Capture the cell that displays the provided text and extract its [x, y] central coordinate. 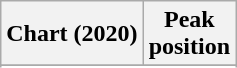
Peakposition [189, 34]
Chart (2020) [72, 34]
